Identify which cell holds the provided text, then report its (x, y) central coordinate. 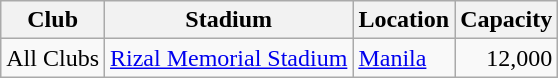
Location (404, 20)
Rizal Memorial Stadium (229, 58)
Stadium (229, 20)
All Clubs (53, 58)
Manila (404, 58)
Club (53, 20)
12,000 (506, 58)
Capacity (506, 20)
